Detect which cell encompasses the target text, then output its (x, y) center coordinate. 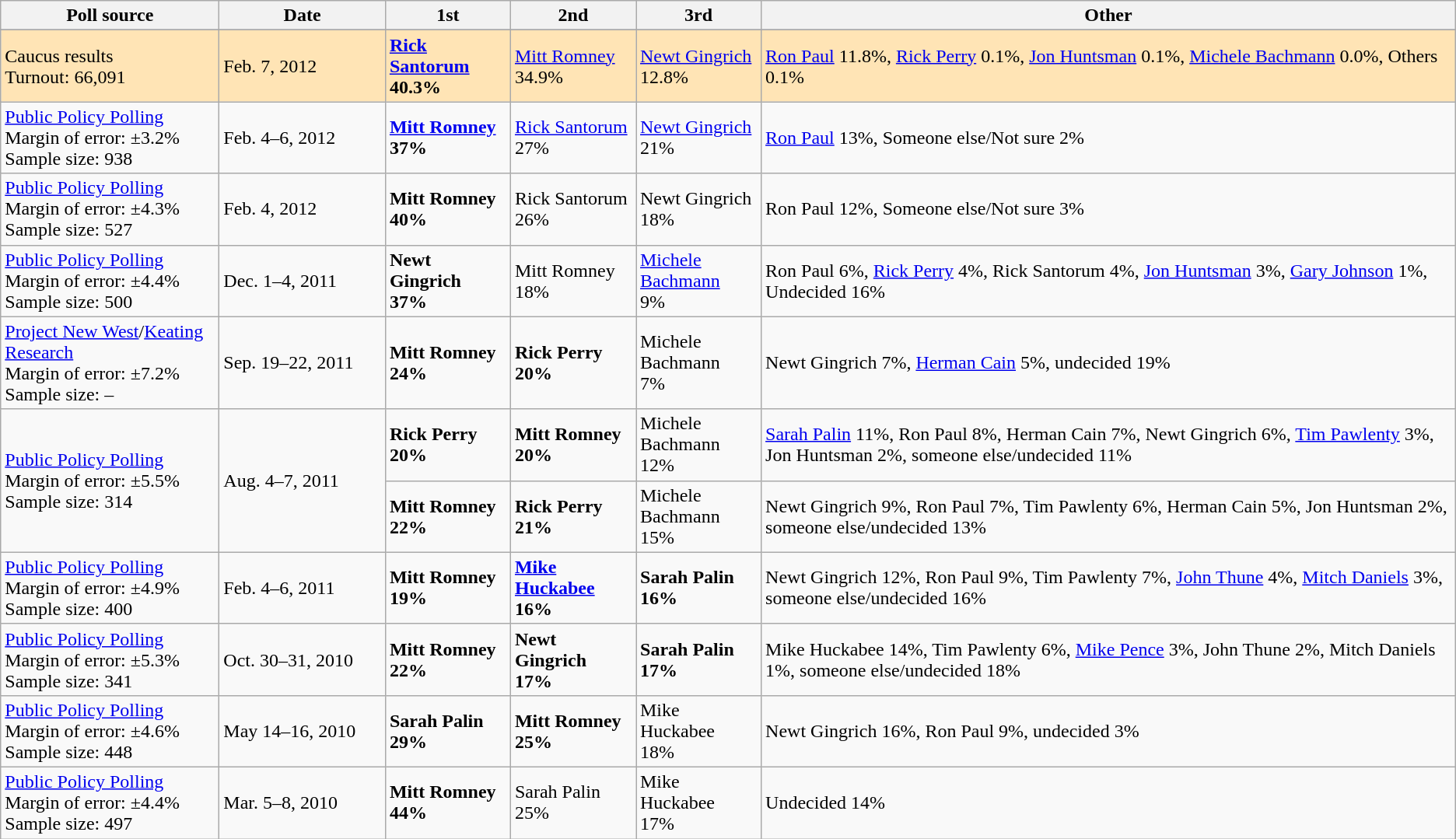
Feb. 4–6, 2011 (303, 588)
Mitt Romney37% (448, 138)
2nd (572, 16)
Public Policy PollingMargin of error: ±4.4% Sample size: 500 (110, 281)
Sarah Palin25% (572, 802)
Mike Huckabee 14%, Tim Pawlenty 6%, Mike Pence 3%, John Thune 2%, Mitch Daniels 1%, someone else/undecided 18% (1109, 659)
Mike Huckabee16% (572, 588)
Newt Gingrich12.8% (698, 66)
Michele Bachmann12% (698, 445)
Aug. 4–7, 2011 (303, 481)
3rd (698, 16)
Mitt Romney44% (448, 802)
Public Policy PollingMargin of error: ±4.4% Sample size: 497 (110, 802)
Newt Gingrich 16%, Ron Paul 9%, undecided 3% (1109, 731)
Newt Gingrich 12%, Ron Paul 9%, Tim Pawlenty 7%, John Thune 4%, Mitch Daniels 3%, someone else/undecided 16% (1109, 588)
Michele Bachmann15% (698, 516)
Mitt Romney34.9% (572, 66)
Ron Paul 13%, Someone else/Not sure 2% (1109, 138)
Mike Huckabee18% (698, 731)
Newt Gingrich18% (698, 209)
Feb. 4–6, 2012 (303, 138)
Mike Huckabee17% (698, 802)
Sarah Palin 11%, Ron Paul 8%, Herman Cain 7%, Newt Gingrich 6%, Tim Pawlenty 3%, Jon Huntsman 2%, someone else/undecided 11% (1109, 445)
Mitt Romney20% (572, 445)
Poll source (110, 16)
Rick Santorum27% (572, 138)
Ron Paul 12%, Someone else/Not sure 3% (1109, 209)
Dec. 1–4, 2011 (303, 281)
Ron Paul 6%, Rick Perry 4%, Rick Santorum 4%, Jon Huntsman 3%, Gary Johnson 1%, Undecided 16% (1109, 281)
Public Policy PollingMargin of error: ±4.9% Sample size: 400 (110, 588)
Mitt Romney24% (448, 362)
Mitt Romney18% (572, 281)
Mar. 5–8, 2010 (303, 802)
Public Policy PollingMargin of error: ±5.5% Sample size: 314 (110, 481)
Newt Gingrich 7%, Herman Cain 5%, undecided 19% (1109, 362)
Public Policy PollingMargin of error: ±3.2% Sample size: 938 (110, 138)
Michele Bachmann7% (698, 362)
Mitt Romney40% (448, 209)
Newt Gingrich37% (448, 281)
Feb. 4, 2012 (303, 209)
Sarah Palin17% (698, 659)
Date (303, 16)
May 14–16, 2010 (303, 731)
Undecided 14% (1109, 802)
Public Policy PollingMargin of error: ±4.6% Sample size: 448 (110, 731)
Rick Santorum26% (572, 209)
Mitt Romney19% (448, 588)
Newt Gingrich21% (698, 138)
Sarah Palin16% (698, 588)
Newt Gingrich17% (572, 659)
Newt Gingrich 9%, Ron Paul 7%, Tim Pawlenty 6%, Herman Cain 5%, Jon Huntsman 2%, someone else/undecided 13% (1109, 516)
Rick Perry21% (572, 516)
Mitt Romney25% (572, 731)
1st (448, 16)
Ron Paul 11.8%, Rick Perry 0.1%, Jon Huntsman 0.1%, Michele Bachmann 0.0%, Others 0.1% (1109, 66)
Public Policy PollingMargin of error: ±4.3% Sample size: 527 (110, 209)
Rick Santorum 40.3% (448, 66)
Project New West/Keating ResearchMargin of error: ±7.2% Sample size: – (110, 362)
Oct. 30–31, 2010 (303, 659)
Public Policy PollingMargin of error: ±5.3% Sample size: 341 (110, 659)
Sep. 19–22, 2011 (303, 362)
Other (1109, 16)
Michele Bachmann9% (698, 281)
Sarah Palin29% (448, 731)
Feb. 7, 2012 (303, 66)
Caucus resultsTurnout: 66,091 (110, 66)
